Return [x, y] of the center of cell containing provided text 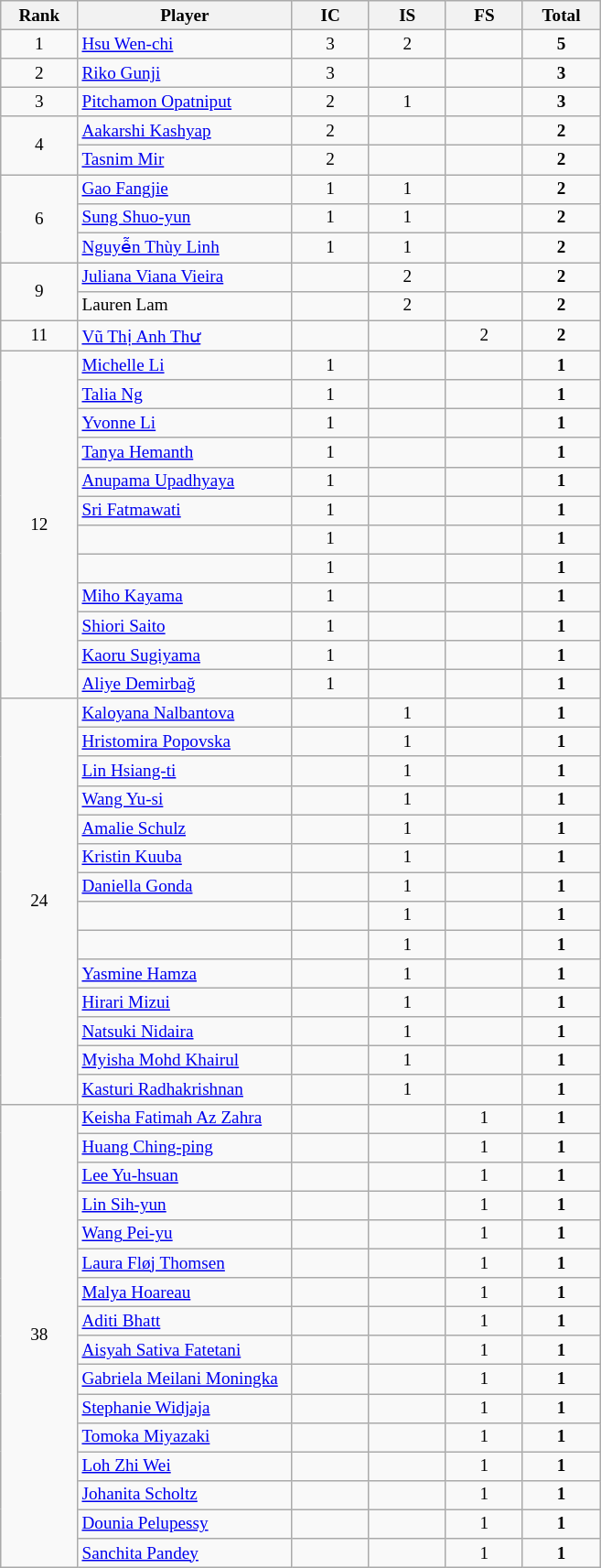
Sanchita Pandey [185, 1552]
Huang Ching-ping [185, 1148]
Tomoka Miyazaki [185, 1437]
Wang Yu-si [185, 800]
Riko Gunji [185, 73]
Kaoru Sugiyama [185, 655]
11 [39, 335]
12 [39, 524]
Miho Kayama [185, 597]
Wang Pei-yu [185, 1234]
4 [39, 145]
FS [484, 16]
Laura Fløj Thomsen [185, 1263]
Tasnim Mir [185, 160]
Player [185, 16]
Lee Yu-hsuan [185, 1176]
Aakarshi Kashyap [185, 131]
Stephanie Widjaja [185, 1408]
9 [39, 291]
IS [407, 16]
Gabriela Meilani Moningka [185, 1379]
Aisyah Sativa Fatetani [185, 1350]
Rank [39, 16]
Amalie Schulz [185, 828]
Kristin Kuuba [185, 858]
Sri Fatmawati [185, 510]
Pitchamon Opatniput [185, 102]
Hsu Wen-chi [185, 44]
Michelle Li [185, 365]
Yasmine Hamza [185, 974]
Talia Ng [185, 395]
Myisha Mohd Khairul [185, 1061]
Kaloyana Nalbantova [185, 713]
Yvonne Li [185, 424]
Hirari Mizui [185, 1002]
Lauren Lam [185, 306]
Keisha Fatimah Az Zahra [185, 1119]
Juliana Viana Vieira [185, 277]
Anupama Upadhyaya [185, 481]
Gao Fangjie [185, 189]
Aliye Demirbağ [185, 684]
Nguyễn Thùy Linh [185, 247]
Total [561, 16]
Sung Shuo-yun [185, 218]
Johanita Scholtz [185, 1495]
38 [39, 1336]
Shiori Saito [185, 626]
5 [561, 44]
24 [39, 901]
Daniella Gonda [185, 887]
Malya Hoareau [185, 1292]
Kasturi Radhakrishnan [185, 1089]
Loh Zhi Wei [185, 1466]
IC [330, 16]
Aditi Bhatt [185, 1321]
Dounia Pelupessy [185, 1524]
6 [39, 218]
Tanya Hemanth [185, 452]
Natsuki Nidaira [185, 1032]
Hristomira Popovska [185, 742]
Lin Hsiang-ti [185, 771]
Lin Sih-yun [185, 1206]
Vũ Thị Anh Thư [185, 335]
